From the cell containing the given text, extract its center point as (X, Y) coordinate. 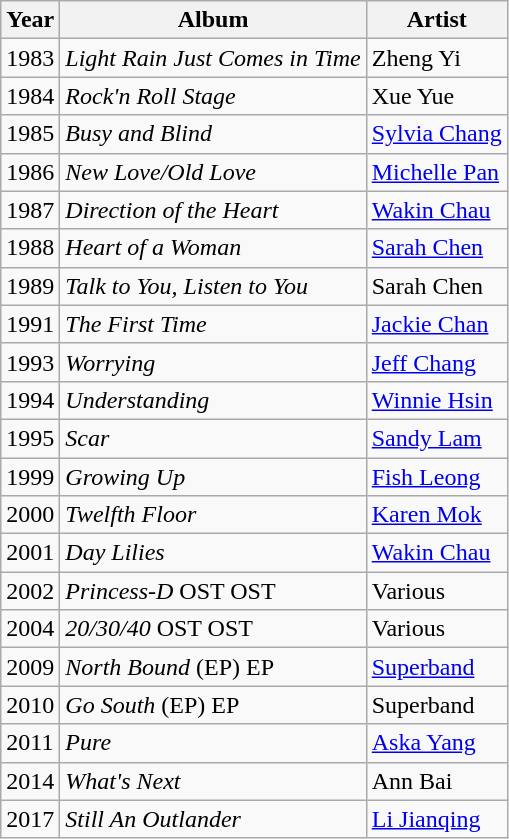
Li Jianqing (436, 819)
1984 (30, 96)
Twelfth Floor (213, 515)
Artist (436, 20)
1989 (30, 286)
Day Lilies (213, 553)
1999 (30, 477)
Jeff Chang (436, 362)
New Love/Old Love (213, 172)
2010 (30, 705)
Ann Bai (436, 781)
Light Rain Just Comes in Time (213, 58)
2009 (30, 667)
2014 (30, 781)
1988 (30, 248)
Growing Up (213, 477)
Busy and Blind (213, 134)
Understanding (213, 400)
Fish Leong (436, 477)
2001 (30, 553)
1993 (30, 362)
Worrying (213, 362)
Winnie Hsin (436, 400)
Sylvia Chang (436, 134)
Jackie Chan (436, 324)
Karen Mok (436, 515)
Zheng Yi (436, 58)
20/30/40 OST OST (213, 629)
2011 (30, 743)
Sandy Lam (436, 438)
2002 (30, 591)
1983 (30, 58)
Michelle Pan (436, 172)
1994 (30, 400)
Go South (EP) EP (213, 705)
1991 (30, 324)
Talk to You, Listen to You (213, 286)
North Bound (EP) EP (213, 667)
Princess-D OST OST (213, 591)
Scar (213, 438)
Aska Yang (436, 743)
Rock'n Roll Stage (213, 96)
Pure (213, 743)
Album (213, 20)
2017 (30, 819)
Xue Yue (436, 96)
Still An Outlander (213, 819)
Year (30, 20)
Heart of a Woman (213, 248)
What's Next (213, 781)
Direction of the Heart (213, 210)
1985 (30, 134)
1986 (30, 172)
2000 (30, 515)
The First Time (213, 324)
1987 (30, 210)
2004 (30, 629)
1995 (30, 438)
